Locate the cell with the specified text and output its [X, Y] center coordinate. 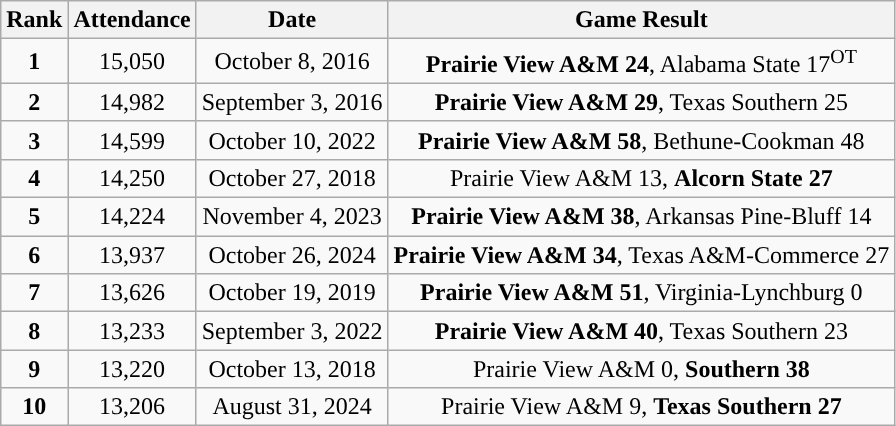
14,599 [132, 140]
October 10, 2022 [292, 140]
Date [292, 20]
14,982 [132, 102]
Rank [34, 20]
Prairie View A&M 29, Texas Southern 25 [642, 102]
14,250 [132, 178]
13,206 [132, 407]
October 8, 2016 [292, 62]
14,224 [132, 217]
October 19, 2019 [292, 293]
9 [34, 369]
15,050 [132, 62]
Prairie View A&M 58, Bethune-Cookman 48 [642, 140]
October 26, 2024 [292, 255]
Prairie View A&M 24, Alabama State 17OT [642, 62]
November 4, 2023 [292, 217]
October 13, 2018 [292, 369]
5 [34, 217]
13,233 [132, 331]
Prairie View A&M 38, Arkansas Pine-Bluff 14 [642, 217]
7 [34, 293]
Prairie View A&M 34, Texas A&M-Commerce 27 [642, 255]
Attendance [132, 20]
4 [34, 178]
Prairie View A&M 51, Virginia-Lynchburg 0 [642, 293]
Prairie View A&M 13, Alcorn State 27 [642, 178]
September 3, 2016 [292, 102]
Prairie View A&M 9, Texas Southern 27 [642, 407]
13,220 [132, 369]
Prairie View A&M 0, Southern 38 [642, 369]
October 27, 2018 [292, 178]
8 [34, 331]
3 [34, 140]
August 31, 2024 [292, 407]
6 [34, 255]
Game Result [642, 20]
13,937 [132, 255]
13,626 [132, 293]
1 [34, 62]
10 [34, 407]
2 [34, 102]
Prairie View A&M 40, Texas Southern 23 [642, 331]
September 3, 2022 [292, 331]
